Pinpoint the cell where the given text exists, returning its (X, Y) midpoint coordinate. 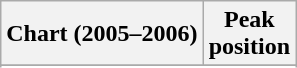
Peakposition (249, 34)
Chart (2005–2006) (102, 34)
